Determine the (X, Y) coordinate at the center of the cell enclosing the given text.  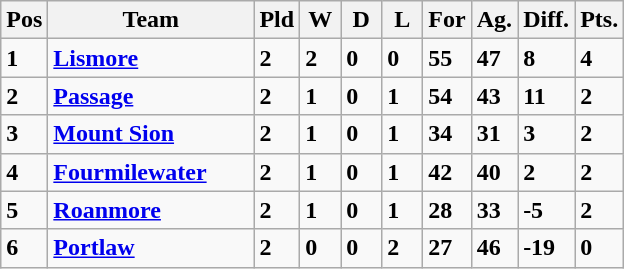
11 (546, 96)
27 (447, 248)
D (362, 20)
47 (494, 58)
Fourmilewater (151, 172)
-5 (546, 210)
Diff. (546, 20)
Lismore (151, 58)
Mount Sion (151, 134)
6 (24, 248)
Passage (151, 96)
43 (494, 96)
Pts. (600, 20)
5 (24, 210)
W (320, 20)
-19 (546, 248)
40 (494, 172)
Team (151, 20)
For (447, 20)
33 (494, 210)
28 (447, 210)
31 (494, 134)
Pos (24, 20)
46 (494, 248)
55 (447, 58)
Pld (277, 20)
34 (447, 134)
L (402, 20)
54 (447, 96)
42 (447, 172)
Roanmore (151, 210)
Portlaw (151, 248)
8 (546, 58)
Ag. (494, 20)
